Provide the (X, Y) coordinate of the cell's center where the given text is located.  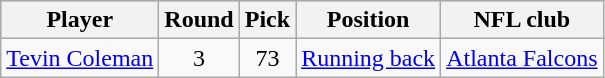
NFL club (522, 20)
Player (80, 20)
Pick (267, 20)
Atlanta Falcons (522, 58)
Position (368, 20)
Tevin Coleman (80, 58)
Running back (368, 58)
3 (199, 58)
Round (199, 20)
73 (267, 58)
